For the text-containing cell, return its midpoint in (X, Y) coordinate format. 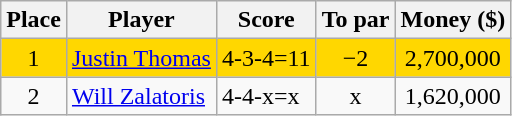
2,700,000 (453, 58)
1 (34, 58)
x (356, 96)
4-3-4=11 (266, 58)
Player (141, 20)
Score (266, 20)
To par (356, 20)
2 (34, 96)
4-4-x=x (266, 96)
Justin Thomas (141, 58)
1,620,000 (453, 96)
Place (34, 20)
Will Zalatoris (141, 96)
Money ($) (453, 20)
−2 (356, 58)
